Search for the cell housing the specified text and yield its (X, Y) center coordinate. 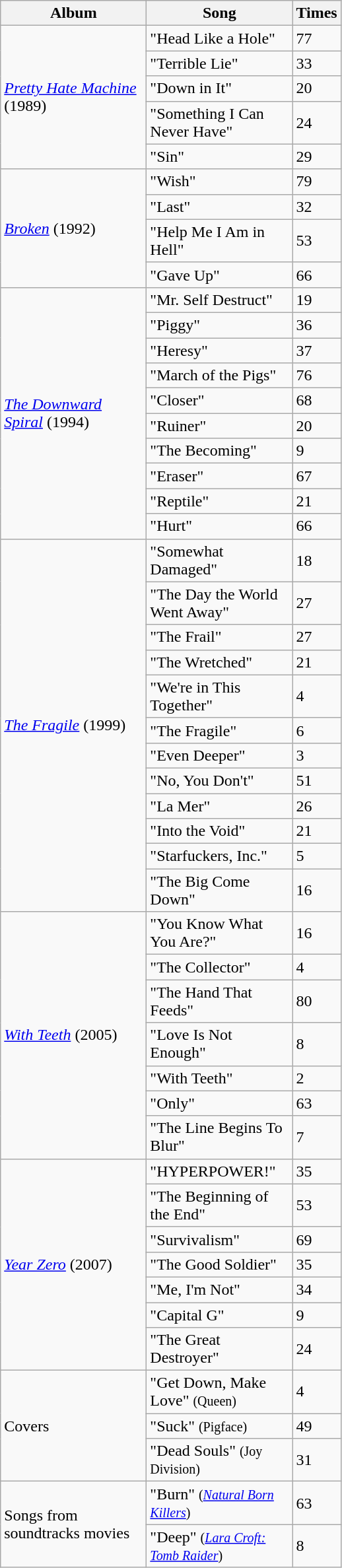
"Terrible Lie" (219, 63)
"Burn" (Natural Born Killers) (219, 1503)
18 (317, 560)
"Gave Up" (219, 275)
34 (317, 1289)
"Eraser" (219, 476)
"The Becoming" (219, 451)
The Downward Spiral (1994) (74, 413)
"The Fragile" (219, 730)
69 (317, 1239)
"You Know What You Are?" (219, 934)
7 (317, 1137)
"Ruiner" (219, 426)
26 (317, 806)
"Deep" (Lara Croft: Tomb Raider) (219, 1546)
"With Teeth" (219, 1078)
29 (317, 156)
"Get Down, Make Love" (Queen) (219, 1392)
33 (317, 63)
The Fragile (1999) (74, 725)
"Wish" (219, 182)
Times (317, 13)
"Only" (219, 1103)
"Capital G" (219, 1314)
"Even Deeper" (219, 755)
2 (317, 1078)
"No, You Don't" (219, 780)
"The Line Begins To Blur" (219, 1137)
"The Wretched" (219, 662)
"Mr. Self Destruct" (219, 300)
"La Mer" (219, 806)
19 (317, 300)
"The Beginning of the End" (219, 1206)
80 (317, 1001)
"The Big Come Down" (219, 890)
"Help Me I Am in Hell" (219, 240)
"Closer" (219, 401)
"Reptile" (219, 501)
"The Great Destroyer" (219, 1349)
"HYPERPOWER!" (219, 1171)
49 (317, 1426)
6 (317, 730)
36 (317, 325)
"The Collector" (219, 967)
Broken (1992) (74, 228)
"The Day the World Went Away" (219, 603)
Year Zero (2007) (74, 1264)
"Heresy" (219, 351)
Album (74, 13)
"The Hand That Feeds" (219, 1001)
31 (317, 1460)
67 (317, 476)
79 (317, 182)
"Head Like a Hole" (219, 38)
"Suck" (Pigface) (219, 1426)
"Hurt" (219, 526)
Song (219, 13)
"Love Is Not Enough" (219, 1044)
"Starfuckers, Inc." (219, 856)
"The Good Soldier" (219, 1264)
77 (317, 38)
68 (317, 401)
3 (317, 755)
"Piggy" (219, 325)
Covers (74, 1426)
Pretty Hate Machine (1989) (74, 98)
"We're in This Together" (219, 696)
"Somewhat Damaged" (219, 560)
"Dead Souls" (Joy Division) (219, 1460)
"Into the Void" (219, 831)
"Sin" (219, 156)
51 (317, 780)
76 (317, 376)
5 (317, 856)
"Down in It" (219, 88)
Songs from soundtracks movies (74, 1524)
With Teeth (2005) (74, 1035)
"Me, I'm Not" (219, 1289)
32 (317, 207)
"Survivalism" (219, 1239)
"Last" (219, 207)
"Something I Can Never Have" (219, 123)
"The Frail" (219, 637)
37 (317, 351)
"March of the Pigs" (219, 376)
